Locate the cell with the specified text and output its (x, y) center coordinate. 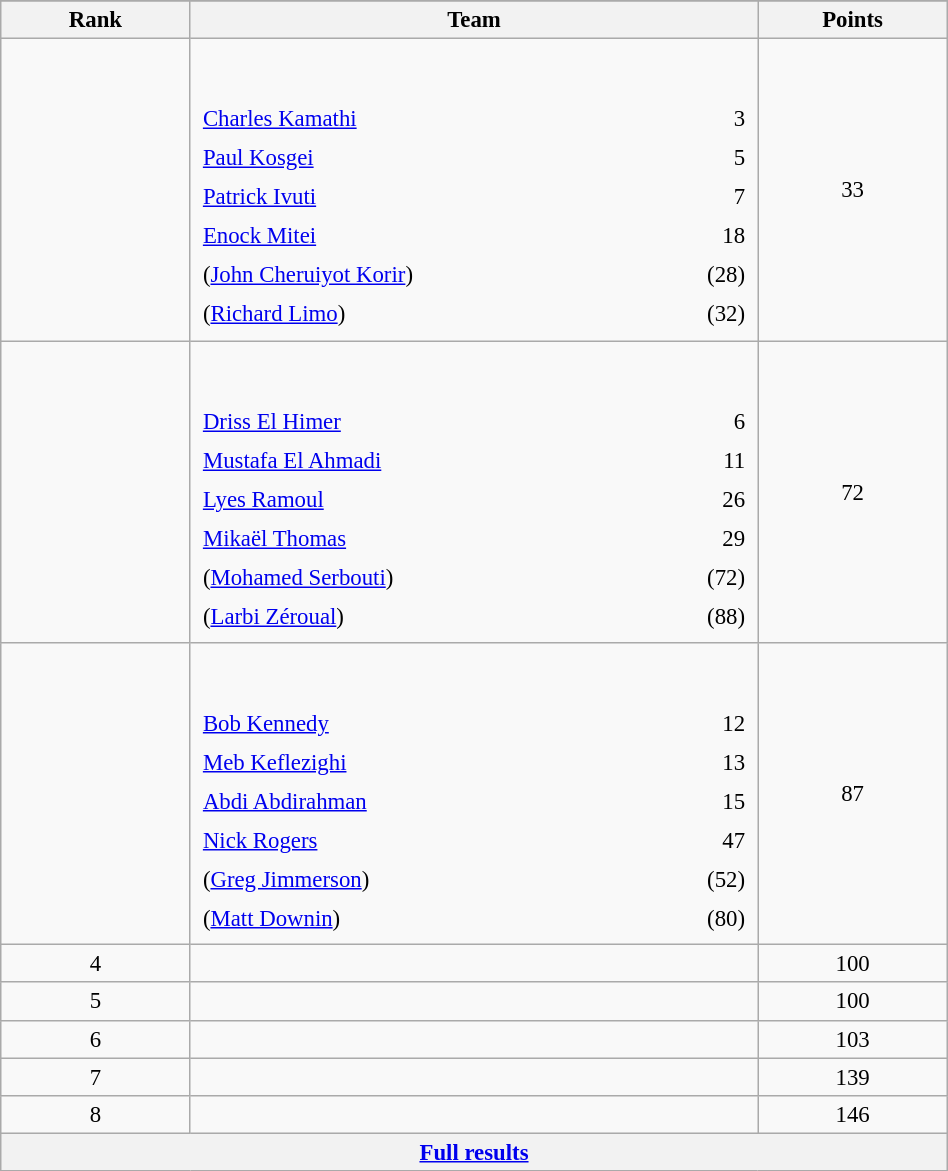
Meb Keflezighi (414, 762)
(88) (698, 616)
(28) (702, 275)
Bob Kennedy 12 Meb Keflezighi 13 Abdi Abdirahman 15 Nick Rogers 47 (Greg Jimmerson) (52) (Matt Downin) (80) (474, 794)
13 (692, 762)
Bob Kennedy (414, 723)
(52) (692, 880)
11 (698, 460)
87 (852, 794)
Mikaël Thomas (420, 538)
(Richard Limo) (424, 314)
33 (852, 190)
3 (702, 119)
4 (96, 964)
Team (474, 20)
Abdi Abdirahman (414, 801)
29 (698, 538)
15 (692, 801)
Lyes Ramoul (420, 499)
Nick Rogers (414, 840)
(Larbi Zéroual) (420, 616)
12 (692, 723)
103 (852, 1039)
(Matt Downin) (414, 919)
47 (692, 840)
8 (96, 1114)
146 (852, 1114)
(Mohamed Serbouti) (420, 577)
26 (698, 499)
Enock Mitei (424, 236)
(Greg Jimmerson) (414, 880)
Charles Kamathi 3 Paul Kosgei 5 Patrick Ivuti 7 Enock Mitei 18 (John Cheruiyot Korir) (28) (Richard Limo) (32) (474, 190)
(32) (702, 314)
139 (852, 1077)
Charles Kamathi (424, 119)
Rank (96, 20)
Paul Kosgei (424, 158)
Driss El Himer (420, 421)
72 (852, 492)
Patrick Ivuti (424, 197)
Full results (474, 1152)
18 (702, 236)
Mustafa El Ahmadi (420, 460)
(John Cheruiyot Korir) (424, 275)
Driss El Himer 6 Mustafa El Ahmadi 11 Lyes Ramoul 26 Mikaël Thomas 29 (Mohamed Serbouti) (72) (Larbi Zéroual) (88) (474, 492)
Points (852, 20)
(80) (692, 919)
(72) (698, 577)
